Return (X, Y) of the center of cell containing provided text 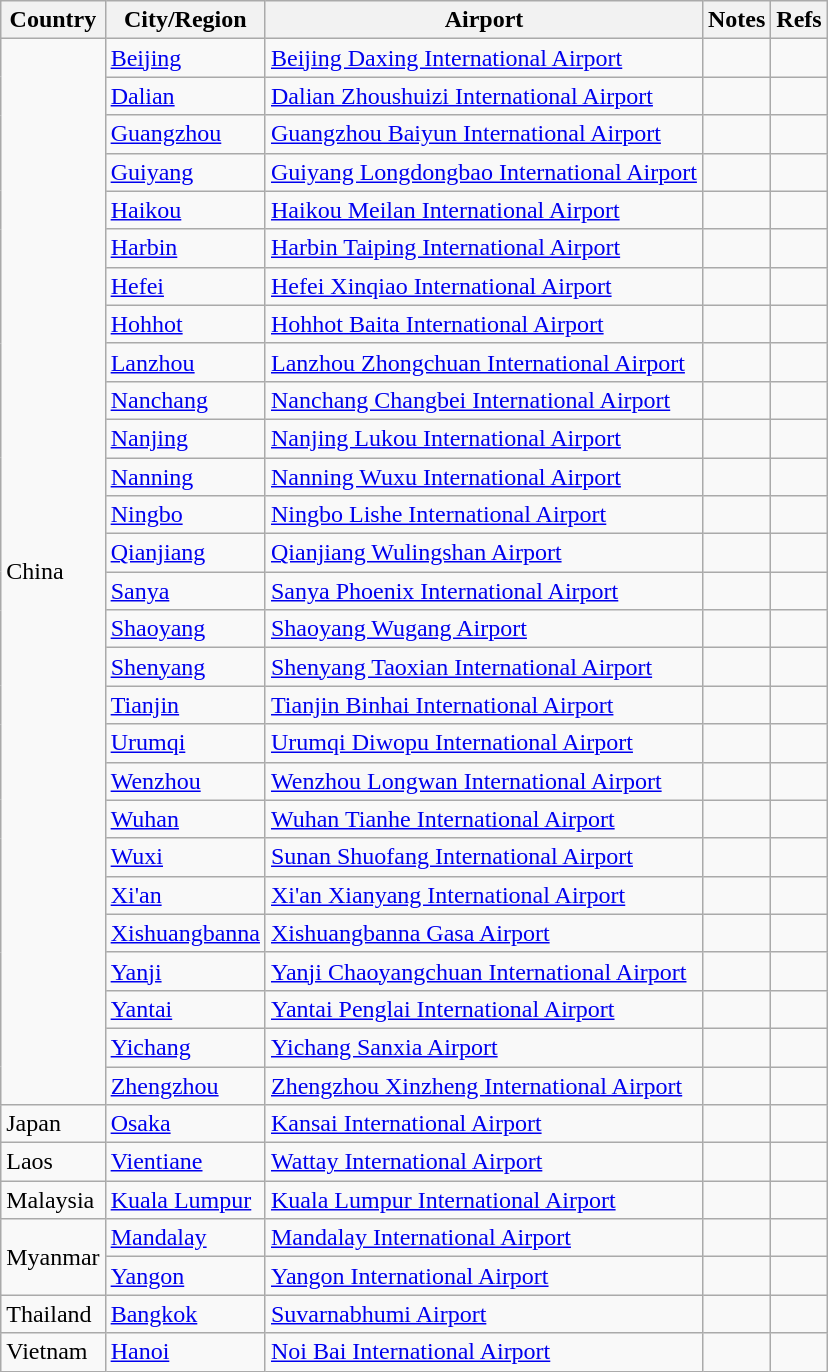
Mandalay (185, 1238)
Shaoyang (185, 629)
Hohhot (185, 324)
Kuala Lumpur (185, 1200)
City/Region (185, 20)
Notes (736, 20)
Myanmar (53, 1257)
Wenzhou (185, 781)
China (53, 572)
Xishuangbanna (185, 933)
Kuala Lumpur International Airport (484, 1200)
Tianjin (185, 705)
Nanchang (185, 400)
Wuxi (185, 857)
Airport (484, 20)
Xishuangbanna Gasa Airport (484, 933)
Wattay International Airport (484, 1162)
Beijing Daxing International Airport (484, 58)
Sanya Phoenix International Airport (484, 591)
Dalian Zhoushuizi International Airport (484, 96)
Beijing (185, 58)
Yanji Chaoyangchuan International Airport (484, 971)
Guiyang Longdongbao International Airport (484, 172)
Vietnam (53, 1352)
Suvarnabhumi Airport (484, 1314)
Nanjing Lukou International Airport (484, 438)
Wenzhou Longwan International Airport (484, 781)
Malaysia (53, 1200)
Tianjin Binhai International Airport (484, 705)
Hohhot Baita International Airport (484, 324)
Vientiane (185, 1162)
Nanning Wuxu International Airport (484, 477)
Guangzhou (185, 134)
Kansai International Airport (484, 1124)
Lanzhou Zhongchuan International Airport (484, 362)
Harbin Taiping International Airport (484, 248)
Yangon International Airport (484, 1276)
Laos (53, 1162)
Yanji (185, 971)
Nanchang Changbei International Airport (484, 400)
Yichang Sanxia Airport (484, 1047)
Shenyang Taoxian International Airport (484, 667)
Thailand (53, 1314)
Sanya (185, 591)
Yangon (185, 1276)
Hanoi (185, 1352)
Guiyang (185, 172)
Refs (799, 20)
Wuhan (185, 819)
Nanning (185, 477)
Hefei Xinqiao International Airport (484, 286)
Zhengzhou Xinzheng International Airport (484, 1085)
Wuhan Tianhe International Airport (484, 819)
Haikou Meilan International Airport (484, 210)
Guangzhou Baiyun International Airport (484, 134)
Haikou (185, 210)
Xi'an Xianyang International Airport (484, 895)
Hefei (185, 286)
Yichang (185, 1047)
Lanzhou (185, 362)
Ningbo Lishe International Airport (484, 515)
Urumqi Diwopu International Airport (484, 743)
Shenyang (185, 667)
Nanjing (185, 438)
Dalian (185, 96)
Ningbo (185, 515)
Yantai Penglai International Airport (484, 1009)
Bangkok (185, 1314)
Sunan Shuofang International Airport (484, 857)
Urumqi (185, 743)
Japan (53, 1124)
Osaka (185, 1124)
Zhengzhou (185, 1085)
Qianjiang (185, 553)
Yantai (185, 1009)
Mandalay International Airport (484, 1238)
Xi'an (185, 895)
Country (53, 20)
Qianjiang Wulingshan Airport (484, 553)
Harbin (185, 248)
Noi Bai International Airport (484, 1352)
Shaoyang Wugang Airport (484, 629)
